Return the (X, Y) coordinate for the center point of the cell that contains the specified text.  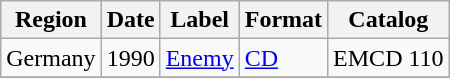
Enemy (200, 58)
Region (51, 20)
Germany (51, 58)
Catalog (389, 20)
Format (283, 20)
EMCD 110 (389, 58)
Date (130, 20)
CD (283, 58)
1990 (130, 58)
Label (200, 20)
